Return (x, y) of the center of cell containing provided text 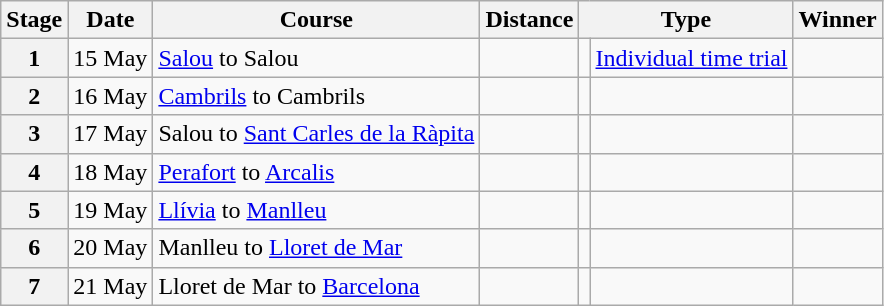
4 (34, 172)
21 May (110, 286)
17 May (110, 134)
Type (686, 20)
Course (316, 20)
Salou to Salou (316, 58)
Lloret de Mar to Barcelona (316, 286)
1 (34, 58)
19 May (110, 210)
6 (34, 248)
2 (34, 96)
Winner (838, 20)
20 May (110, 248)
Llívia to Manlleu (316, 210)
5 (34, 210)
16 May (110, 96)
Distance (530, 20)
Date (110, 20)
Salou to Sant Carles de la Ràpita (316, 134)
Stage (34, 20)
3 (34, 134)
Cambrils to Cambrils (316, 96)
Perafort to Arcalis (316, 172)
Manlleu to Lloret de Mar (316, 248)
Individual time trial (692, 58)
7 (34, 286)
15 May (110, 58)
18 May (110, 172)
